Return [x, y] of the center of cell containing provided text 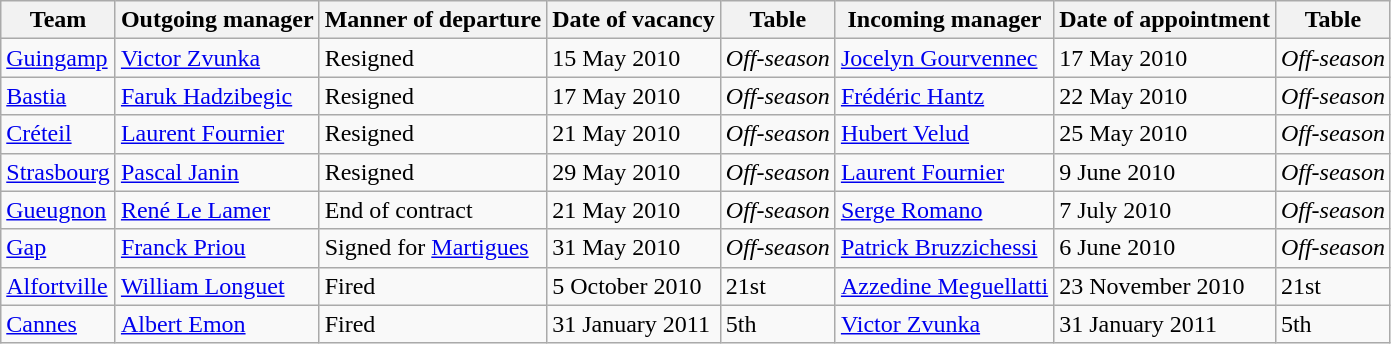
Team [58, 20]
29 May 2010 [634, 172]
7 July 2010 [1165, 210]
Azzedine Meguellatti [944, 286]
23 November 2010 [1165, 286]
Date of vacancy [634, 20]
5 October 2010 [634, 286]
Albert Emon [217, 324]
Patrick Bruzzichessi [944, 248]
15 May 2010 [634, 58]
Strasbourg [58, 172]
22 May 2010 [1165, 96]
William Longuet [217, 286]
Franck Priou [217, 248]
9 June 2010 [1165, 172]
Gueugnon [58, 210]
René Le Lamer [217, 210]
Outgoing manager [217, 20]
Jocelyn Gourvennec [944, 58]
Gap [58, 248]
Date of appointment [1165, 20]
Créteil [58, 134]
Hubert Velud [944, 134]
Incoming manager [944, 20]
31 May 2010 [634, 248]
Frédéric Hantz [944, 96]
6 June 2010 [1165, 248]
Manner of departure [432, 20]
25 May 2010 [1165, 134]
Bastia [58, 96]
Faruk Hadzibegic [217, 96]
End of contract [432, 210]
Serge Romano [944, 210]
Alfortville [58, 286]
Pascal Janin [217, 172]
Signed for Martigues [432, 248]
Guingamp [58, 58]
Cannes [58, 324]
